Find where the given text appears and provide that cell's center as (x, y) coordinate. 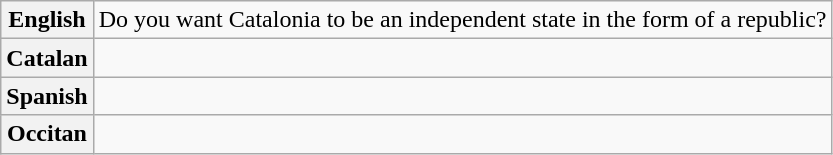
Do you want Catalonia to be an independent state in the form of a republic? (462, 20)
Occitan (47, 134)
English (47, 20)
Spanish (47, 96)
Catalan (47, 58)
